Pinpoint the cell where the given text exists, returning its [X, Y] midpoint coordinate. 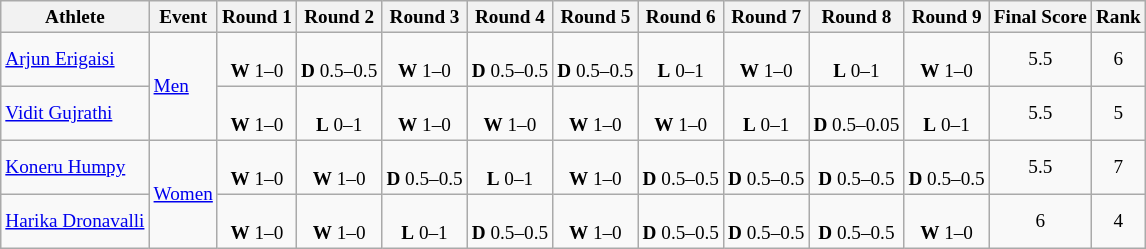
4 [1118, 222]
Koneru Humpy [75, 167]
Women [183, 194]
Vidit Gujrathi [75, 113]
Round 2 [338, 17]
Men [183, 86]
Athlete [75, 17]
Harika Dronavalli [75, 222]
Round 6 [680, 17]
Round 7 [766, 17]
Rank [1118, 17]
Round 5 [596, 17]
Final Score [1040, 17]
Round 3 [424, 17]
Round 4 [510, 17]
Arjun Erigaisi [75, 59]
7 [1118, 167]
Round 1 [256, 17]
Round 9 [946, 17]
Round 8 [856, 17]
5 [1118, 113]
Event [183, 17]
D 0.5–0.05 [856, 113]
